Extract the [X, Y] coordinate from the center of the cell holding the provided text.  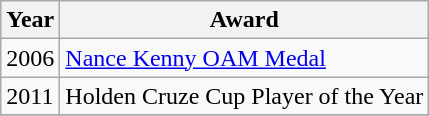
2006 [30, 58]
2011 [30, 96]
Holden Cruze Cup Player of the Year [244, 96]
Nance Kenny OAM Medal [244, 58]
Award [244, 20]
Year [30, 20]
